Locate the cell with the specified text and output its [X, Y] center coordinate. 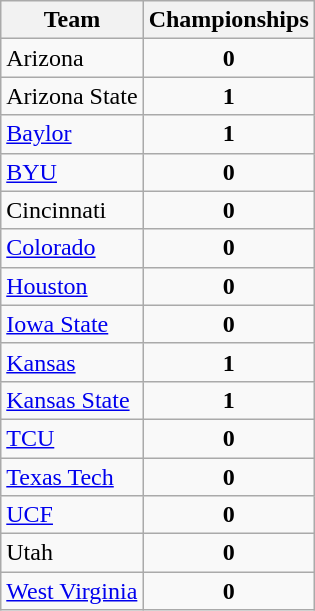
Team [72, 20]
Houston [72, 286]
Kansas State [72, 400]
Utah [72, 553]
Arizona [72, 58]
Iowa State [72, 324]
UCF [72, 515]
West Virginia [72, 591]
Texas Tech [72, 477]
Kansas [72, 362]
Championships [228, 20]
Arizona State [72, 96]
Cincinnati [72, 210]
BYU [72, 172]
Baylor [72, 134]
TCU [72, 438]
Colorado [72, 248]
